Extract the (x, y) coordinate from the center of the cell holding the provided text.  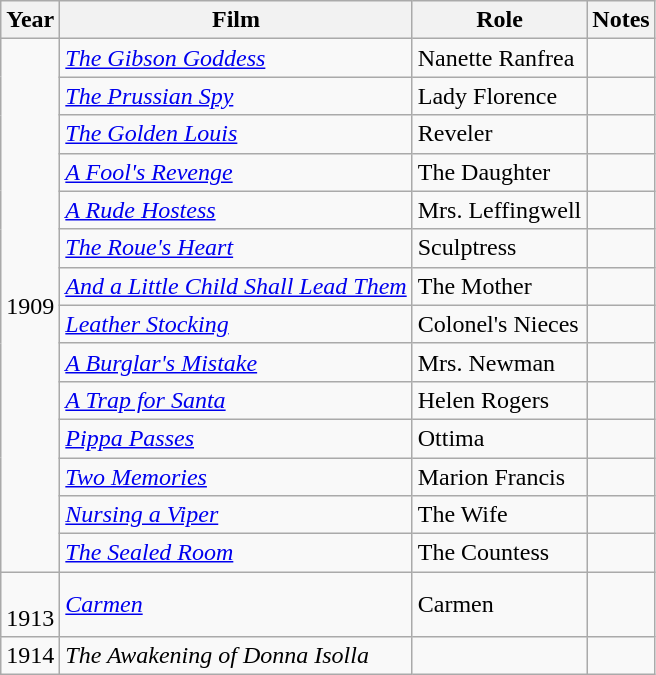
Nursing a Viper (236, 515)
Role (500, 20)
Marion Francis (500, 477)
1914 (30, 656)
A Burglar's Mistake (236, 362)
Film (236, 20)
Reveler (500, 134)
The Golden Louis (236, 134)
The Daughter (500, 172)
The Wife (500, 515)
A Fool's Revenge (236, 172)
The Mother (500, 286)
The Awakening of Donna Isolla (236, 656)
Nanette Ranfrea (500, 58)
The Sealed Room (236, 553)
Notes (621, 20)
Ottima (500, 438)
The Roue's Heart (236, 248)
The Prussian Spy (236, 96)
A Trap for Santa (236, 400)
The Gibson Goddess (236, 58)
Colonel's Nieces (500, 324)
Year (30, 20)
The Countess (500, 553)
Sculptress (500, 248)
Pippa Passes (236, 438)
A Rude Hostess (236, 210)
Mrs. Newman (500, 362)
1909 (30, 306)
And a Little Child Shall Lead Them (236, 286)
Helen Rogers (500, 400)
1913 (30, 604)
Two Memories (236, 477)
Lady Florence (500, 96)
Leather Stocking (236, 324)
Mrs. Leffingwell (500, 210)
